Output the [X, Y] coordinate of the center of the cell containing the given text.  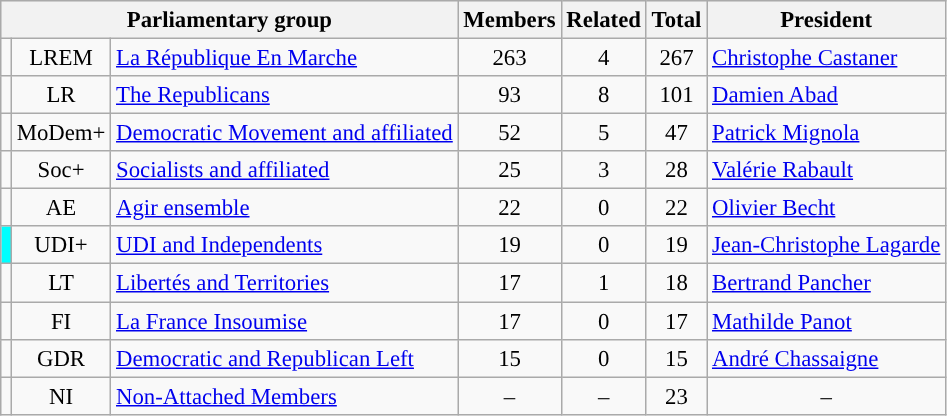
4 [604, 58]
FI [60, 321]
Members [510, 20]
263 [510, 58]
La République En Marche [284, 58]
Democratic and Republican Left [284, 358]
Non-Attached Members [284, 396]
Soc+ [60, 170]
Total [676, 20]
Jean-Christophe Lagarde [826, 245]
Agir ensemble [284, 208]
47 [676, 133]
President [826, 20]
52 [510, 133]
Related [604, 20]
MoDem+ [60, 133]
LR [60, 95]
Democratic Movement and affiliated [284, 133]
Patrick Mignola [826, 133]
The Republicans [284, 95]
Libertés and Territories [284, 283]
Parliamentary group [230, 20]
1 [604, 283]
25 [510, 170]
23 [676, 396]
AE [60, 208]
LREM [60, 58]
Bertrand Pancher [826, 283]
Christophe Castaner [826, 58]
Mathilde Panot [826, 321]
André Chassaigne [826, 358]
Olivier Becht [826, 208]
UDI+ [60, 245]
18 [676, 283]
Socialists and affiliated [284, 170]
GDR [60, 358]
267 [676, 58]
28 [676, 170]
Valérie Rabault [826, 170]
UDI and Independents [284, 245]
LT [60, 283]
Damien Abad [826, 95]
93 [510, 95]
La France Insoumise [284, 321]
101 [676, 95]
3 [604, 170]
NI [60, 396]
5 [604, 133]
8 [604, 95]
